Identify which cell holds the provided text, then report its [x, y] central coordinate. 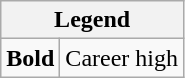
Career high [122, 58]
Bold [30, 58]
Legend [92, 20]
